Pinpoint the cell where the given text exists, returning its [x, y] midpoint coordinate. 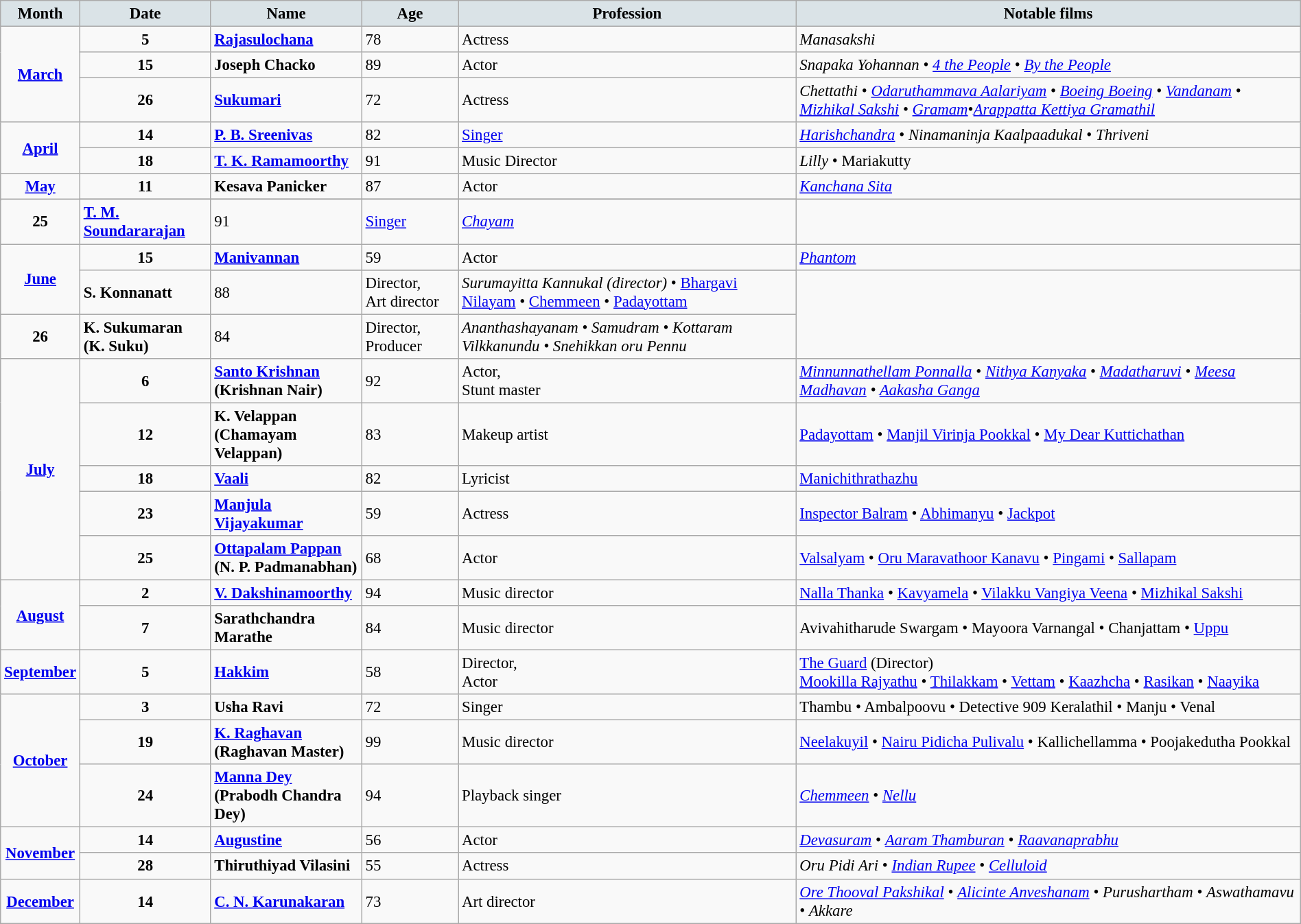
3 [145, 707]
October [40, 761]
78 [410, 40]
Chayam [627, 222]
C. N. Karunakaran [286, 901]
Ore Thooval Pakshikal • Alicinte Anveshanam • Purushartham • Aswathamavu • Akkare [1048, 901]
83 [410, 434]
Sukumari [286, 100]
Manivannan [286, 257]
55 [410, 866]
Art director [627, 901]
The Guard (Director) Mookilla Rajyathu • Thilakkam • Vettam • Kaazhcha • Rasikan • Naayika [1048, 672]
88 [286, 292]
Inspector Balram • Abhimanyu • Jackpot [1048, 513]
Notable films [1048, 14]
Date [145, 14]
92 [410, 380]
19 [145, 742]
K. Velappan (Chamayam Velappan) [286, 434]
May [40, 187]
Director, Producer [410, 336]
24 [145, 796]
Manasakshi [1048, 40]
Nalla Thanka • Kavyamela • Vilakku Vangiya Veena • Mizhikal Sakshi [1048, 593]
6 [145, 380]
87 [410, 187]
Name [286, 14]
April [40, 148]
Surumayitta Kannukal (director) • Bhargavi Nilayam • Chemmeen • Padayottam [627, 292]
7 [145, 628]
Thiruthiyad Vilasini [286, 866]
Age [410, 14]
K. Raghavan(Raghavan Master) [286, 742]
September [40, 672]
Ananthashayanam • Samudram • Kottaram Vilkkanundu • Snehikkan oru Pennu [627, 336]
Neelakuyil • Nairu Pidicha Pulivalu • Kallichellamma • Poojakedutha Pookkal [1048, 742]
Lyricist [627, 479]
Chemmeen • Nellu [1048, 796]
T. M. Soundararajan [145, 222]
Makeup artist [627, 434]
89 [410, 65]
99 [410, 742]
Minnunnathellam Ponnalla • Nithya Kanyaka • Madatharuvi • Meesa Madhavan • Aakasha Ganga [1048, 380]
Augustine [286, 840]
Ottapalam Pappan (N. P. Padmanabhan) [286, 558]
Vaali [286, 479]
2 [145, 593]
Profession [627, 14]
11 [145, 187]
Phantom [1048, 257]
12 [145, 434]
Director, Actor [627, 672]
Rajasulochana [286, 40]
68 [410, 558]
Kesava Panicker [286, 187]
Chettathi • Odaruthammava Aalariyam • Boeing Boeing • Vandanam • Mizhikal Sakshi • Gramam•Arappatta Kettiya Gramathil [1048, 100]
June [40, 279]
56 [410, 840]
Director, Art director [410, 292]
Music Director [627, 161]
Snapaka Yohannan • 4 the People • By the People [1048, 65]
November [40, 853]
Kanchana Sita [1048, 187]
28 [145, 866]
Month [40, 14]
Sarathchandra Marathe [286, 628]
Usha Ravi [286, 707]
Joseph Chacko [286, 65]
T. K. Ramamoorthy [286, 161]
23 [145, 513]
Harishchandra • Ninamaninja Kaalpaadukal • Thriveni [1048, 135]
58 [410, 672]
March [40, 75]
Actor, Stunt master [627, 380]
Avivahitharude Swargam • Mayoora Varnangal • Chanjattam • Uppu [1048, 628]
Valsalyam • Oru Maravathoor Kanavu • Pingami • Sallapam [1048, 558]
Hakkim [286, 672]
Devasuram • Aaram Thamburan • Raavanaprabhu [1048, 840]
Playback singer [627, 796]
August [40, 615]
Oru Pidi Ari • Indian Rupee • Celluloid [1048, 866]
July [40, 469]
P. B. Sreenivas [286, 135]
K. Sukumaran (K. Suku) [145, 336]
December [40, 901]
Thambu • Ambalpoovu • Detective 909 Keralathil • Manju • Venal [1048, 707]
V. Dakshinamoorthy [286, 593]
Manjula Vijayakumar [286, 513]
Lilly • Mariakutty [1048, 161]
73 [410, 901]
S. Konnanatt [145, 292]
Manichithrathazhu [1048, 479]
Manna Dey (Prabodh Chandra Dey) [286, 796]
Santo Krishnan (Krishnan Nair) [286, 380]
Padayottam • Manjil Virinja Pookkal • My Dear Kuttichathan [1048, 434]
